Find where the given text appears and provide that cell's center as [x, y] coordinate. 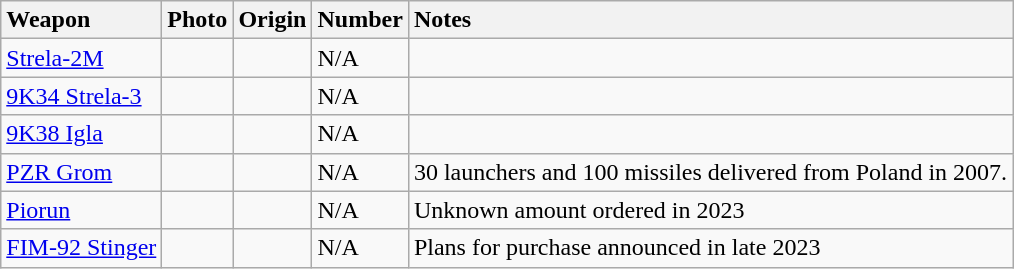
Origin [272, 20]
9K38 Igla [82, 134]
30 launchers and 100 missiles delivered from Poland in 2007. [710, 172]
FIM-92 Stinger [82, 248]
Strela-2M [82, 58]
Plans for purchase announced in late 2023 [710, 248]
Number [360, 20]
Notes [710, 20]
9K34 Strela-3 [82, 96]
Unknown amount ordered in 2023 [710, 210]
Piorun [82, 210]
PZR Grom [82, 172]
Weapon [82, 20]
Photo [198, 20]
